Locate the cell with the specified text and output its (X, Y) center coordinate. 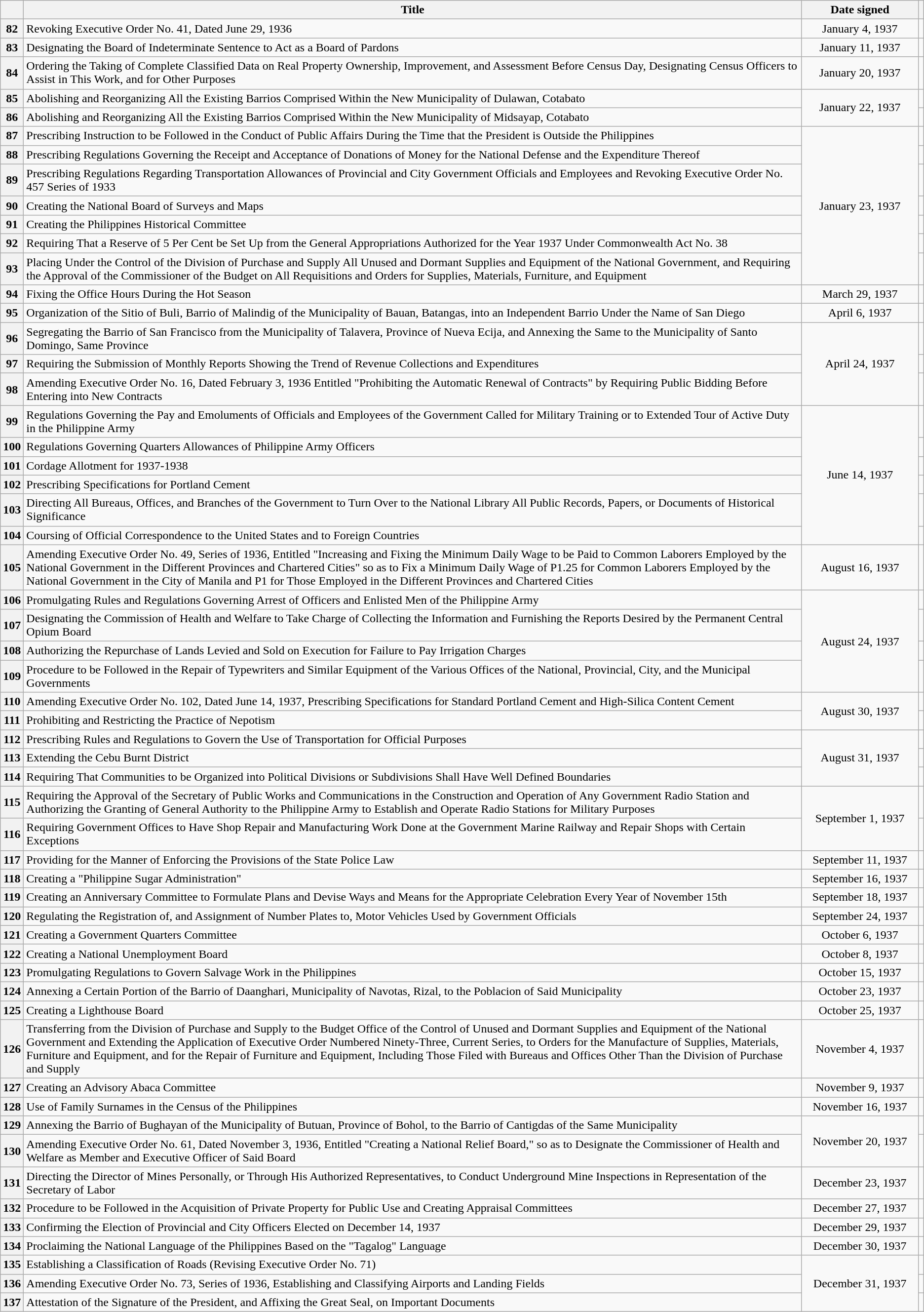
Abolishing and Reorganizing All the Existing Barrios Comprised Within the New Municipality of Dulawan, Cotabato (413, 98)
August 24, 1937 (860, 641)
Cordage Allotment for 1937-1938 (413, 466)
Prescribing Specifications for Portland Cement (413, 484)
93 (12, 269)
Creating an Advisory Abaca Committee (413, 1088)
Prescribing Instruction to be Followed in the Conduct of Public Affairs During the Time that the President is Outside the Philippines (413, 136)
135 (12, 1265)
Regulating the Registration of, and Assignment of Number Plates to, Motor Vehicles Used by Government Officials (413, 916)
Attestation of the Signature of the President, and Affixing the Great Seal, on Important Documents (413, 1302)
136 (12, 1283)
Revoking Executive Order No. 41, Dated June 29, 1936 (413, 29)
September 1, 1937 (860, 818)
110 (12, 702)
91 (12, 224)
107 (12, 625)
96 (12, 339)
September 16, 1937 (860, 878)
132 (12, 1208)
116 (12, 835)
133 (12, 1227)
104 (12, 535)
Annexing the Barrio of Bughayan of the Municipality of Butuan, Province of Bohol, to the Barrio of Cantigdas of the Same Municipality (413, 1125)
94 (12, 294)
Use of Family Surnames in the Census of the Philippines (413, 1107)
Creating an Anniversary Committee to Formulate Plans and Devise Ways and Means for the Appropriate Celebration Every Year of November 15th (413, 897)
129 (12, 1125)
103 (12, 510)
Promulgating Rules and Regulations Governing Arrest of Officers and Enlisted Men of the Philippine Army (413, 599)
Proclaiming the National Language of the Philippines Based on the "Tagalog" Language (413, 1246)
Creating the National Board of Surveys and Maps (413, 205)
Prescribing Rules and Regulations to Govern the Use of Transportation for Official Purposes (413, 739)
March 29, 1937 (860, 294)
October 15, 1937 (860, 972)
Providing for the Manner of Enforcing the Provisions of the State Police Law (413, 860)
Coursing of Official Correspondence to the United States and to Foreign Countries (413, 535)
Creating a Lighthouse Board (413, 1010)
November 9, 1937 (860, 1088)
Designating the Board of Indeterminate Sentence to Act as a Board of Pardons (413, 47)
January 22, 1937 (860, 108)
123 (12, 972)
October 25, 1937 (860, 1010)
118 (12, 878)
September 11, 1937 (860, 860)
85 (12, 98)
88 (12, 155)
October 6, 1937 (860, 935)
125 (12, 1010)
December 27, 1937 (860, 1208)
95 (12, 313)
April 6, 1937 (860, 313)
108 (12, 650)
January 23, 1937 (860, 205)
90 (12, 205)
89 (12, 180)
112 (12, 739)
November 16, 1937 (860, 1107)
August 31, 1937 (860, 758)
December 31, 1937 (860, 1283)
Creating a Government Quarters Committee (413, 935)
119 (12, 897)
Creating a "Philippine Sugar Administration" (413, 878)
Fixing the Office Hours During the Hot Season (413, 294)
December 29, 1937 (860, 1227)
April 24, 1937 (860, 364)
Extending the Cebu Burnt District (413, 758)
November 20, 1937 (860, 1142)
Requiring That Communities to be Organized into Political Divisions or Subdivisions Shall Have Well Defined Boundaries (413, 777)
106 (12, 599)
Requiring the Submission of Monthly Reports Showing the Trend of Revenue Collections and Expenditures (413, 364)
Creating a National Unemployment Board (413, 954)
113 (12, 758)
126 (12, 1049)
98 (12, 389)
September 18, 1937 (860, 897)
84 (12, 73)
127 (12, 1088)
October 8, 1937 (860, 954)
September 24, 1937 (860, 916)
137 (12, 1302)
Establishing a Classification of Roads (Revising Executive Order No. 71) (413, 1265)
82 (12, 29)
99 (12, 422)
January 4, 1937 (860, 29)
109 (12, 676)
102 (12, 484)
Creating the Philippines Historical Committee (413, 224)
87 (12, 136)
Regulations Governing Quarters Allowances of Philippine Army Officers (413, 447)
Promulgating Regulations to Govern Salvage Work in the Philippines (413, 972)
128 (12, 1107)
101 (12, 466)
100 (12, 447)
115 (12, 802)
105 (12, 567)
Authorizing the Repurchase of Lands Levied and Sold on Execution for Failure to Pay Irrigation Charges (413, 650)
Abolishing and Reorganizing All the Existing Barrios Comprised Within the New Municipality of Midsayap, Cotabato (413, 117)
Date signed (860, 10)
January 11, 1937 (860, 47)
Prohibiting and Restricting the Practice of Nepotism (413, 720)
November 4, 1937 (860, 1049)
Requiring That a Reserve of 5 Per Cent be Set Up from the General Appropriations Authorized for the Year 1937 Under Commonwealth Act No. 38 (413, 243)
117 (12, 860)
124 (12, 991)
97 (12, 364)
Annexing a Certain Portion of the Barrio of Daanghari, Municipality of Navotas, Rizal, to the Poblacion of Said Municipality (413, 991)
August 16, 1937 (860, 567)
December 30, 1937 (860, 1246)
Procedure to be Followed in the Acquisition of Private Property for Public Use and Creating Appraisal Committees (413, 1208)
Confirming the Election of Provincial and City Officers Elected on December 14, 1937 (413, 1227)
Prescribing Regulations Governing the Receipt and Acceptance of Donations of Money for the National Defense and the Expenditure Thereof (413, 155)
Organization of the Sitio of Buli, Barrio of Malindig of the Municipality of Bauan, Batangas, into an Independent Barrio Under the Name of San Diego (413, 313)
121 (12, 935)
83 (12, 47)
Amending Executive Order No. 73, Series of 1936, Establishing and Classifying Airports and Landing Fields (413, 1283)
October 23, 1937 (860, 991)
January 20, 1937 (860, 73)
122 (12, 954)
August 30, 1937 (860, 711)
131 (12, 1183)
86 (12, 117)
Amending Executive Order No. 102, Dated June 14, 1937, Prescribing Specifications for Standard Portland Cement and High-Silica Content Cement (413, 702)
92 (12, 243)
130 (12, 1151)
December 23, 1937 (860, 1183)
134 (12, 1246)
June 14, 1937 (860, 475)
114 (12, 777)
111 (12, 720)
Title (413, 10)
120 (12, 916)
